Extract the [x, y] coordinate from the center of the cell holding the provided text.  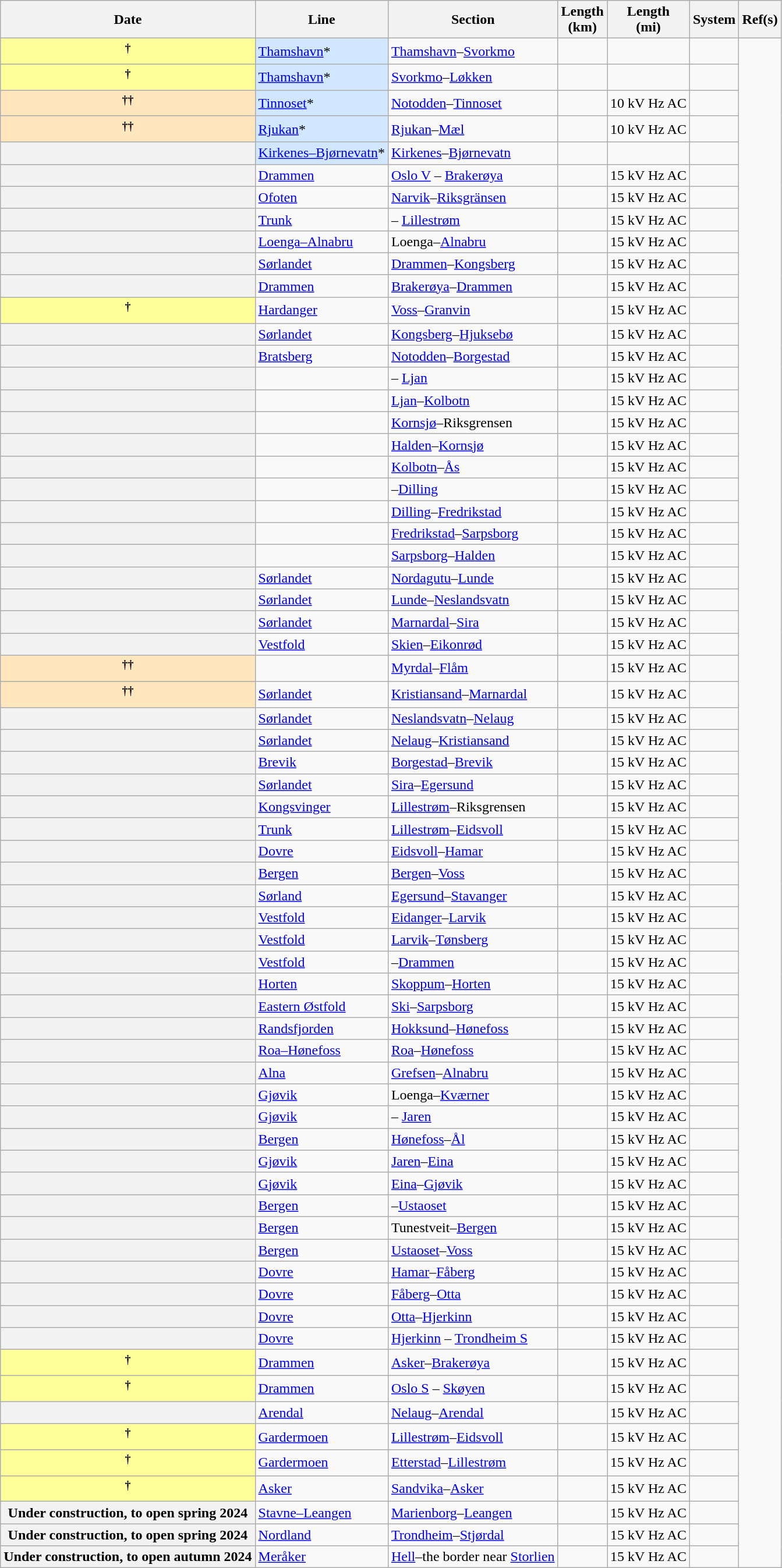
–Drammen [473, 962]
Tunestveit–Bergen [473, 1228]
Kongsberg–Hjuksebø [473, 334]
Thamshavn–Svorkmo [473, 51]
Grefsen–Alnabru [473, 1073]
Stavne–Leangen [321, 1513]
Skien–Eikonrød [473, 644]
Hjerkinn – Trondheim S [473, 1339]
Asker–Brakerøya [473, 1363]
Line [321, 20]
Neslandsvatn–Nelaug [473, 718]
Sørland [321, 896]
Date [128, 20]
Larvik–Tønsberg [473, 940]
Eidsvoll–Hamar [473, 851]
Svorkmo–Løkken [473, 77]
Ljan–Kolbotn [473, 400]
Bergen–Voss [473, 874]
Kirkenes–Bjørnevatn [473, 153]
Ref(s) [760, 20]
Dilling–Fredrikstad [473, 512]
Ofoten [321, 197]
Nordland [321, 1535]
Nelaug–Arendal [473, 1413]
Randsfjorden [321, 1028]
Lillestrøm–Riksgrensen [473, 807]
–Dilling [473, 489]
Brevik [321, 762]
Fåberg–Otta [473, 1294]
Notodden–Borgestad [473, 356]
Oslo S – Skøyen [473, 1389]
Etterstad–Lillestrøm [473, 1463]
Hell–the border near Storlien [473, 1557]
Eidanger–Larvik [473, 918]
System [714, 20]
Under construction, to open autumn 2024 [128, 1557]
Trondheim–Stjørdal [473, 1535]
Hardanger [321, 310]
Otta–Hjerkinn [473, 1317]
Kirkenes–Bjørnevatn* [321, 153]
Jaren–Eina [473, 1161]
Sira–Egersund [473, 785]
Tinnoset* [321, 104]
Bratsberg [321, 356]
Eina–Gjøvik [473, 1183]
– Ljan [473, 378]
Fredrikstad–Sarpsborg [473, 534]
Brakerøya–Drammen [473, 286]
Skoppum–Horten [473, 984]
Egersund–Stavanger [473, 896]
– Jaren [473, 1117]
Length(mi) [648, 20]
Alna [321, 1073]
Hamar–Fåberg [473, 1272]
Nordagutu–Lunde [473, 578]
Kristiansand–Marnardal [473, 695]
–Ustaoset [473, 1205]
Hokksund–Hønefoss [473, 1028]
Sarpsborg–Halden [473, 556]
Horten [321, 984]
Loenga–Kværner [473, 1095]
Lunde–Neslandsvatn [473, 600]
Drammen–Kongsberg [473, 264]
Ustaoset–Voss [473, 1250]
Hønefoss–Ål [473, 1139]
Sandvika–Asker [473, 1489]
Arendal [321, 1413]
Marnardal–Sira [473, 622]
Eastern Østfold [321, 1006]
Kolbotn–Ås [473, 467]
Rjukan* [321, 129]
Length(km) [582, 20]
Borgestad–Brevik [473, 762]
Section [473, 20]
Kornsjø–Riksgrensen [473, 423]
Voss–Granvin [473, 310]
Kongsvinger [321, 807]
Myrdal–Flåm [473, 668]
Narvik–Riksgränsen [473, 197]
Halden–Kornsjø [473, 445]
Marienborg–Leangen [473, 1513]
Notodden–Tinnoset [473, 104]
Rjukan–Mæl [473, 129]
Asker [321, 1489]
– Lillestrøm [473, 219]
Oslo V – Brakerøya [473, 175]
Ski–Sarpsborg [473, 1006]
Nelaug–Kristiansand [473, 740]
Meråker [321, 1557]
